Output the [x, y] coordinate of the center of the cell containing the given text.  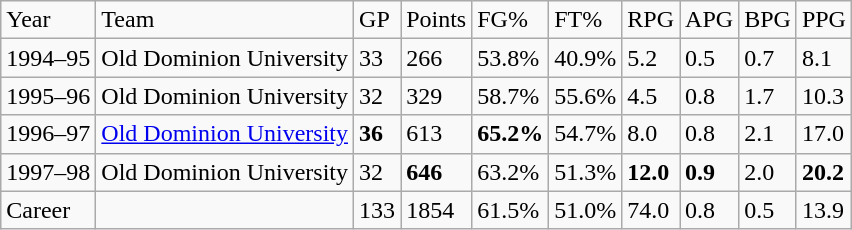
0.9 [710, 172]
63.2% [510, 172]
33 [378, 58]
2.1 [768, 134]
2.0 [768, 172]
GP [378, 20]
329 [436, 96]
133 [378, 210]
Year [48, 20]
51.3% [586, 172]
0.7 [768, 58]
65.2% [510, 134]
13.9 [824, 210]
BPG [768, 20]
40.9% [586, 58]
1.7 [768, 96]
8.0 [651, 134]
61.5% [510, 210]
Points [436, 20]
4.5 [651, 96]
36 [378, 134]
51.0% [586, 210]
1997–98 [48, 172]
5.2 [651, 58]
1996–97 [48, 134]
Career [48, 210]
646 [436, 172]
53.8% [510, 58]
55.6% [586, 96]
8.1 [824, 58]
1994–95 [48, 58]
FG% [510, 20]
266 [436, 58]
12.0 [651, 172]
PPG [824, 20]
74.0 [651, 210]
58.7% [510, 96]
APG [710, 20]
17.0 [824, 134]
FT% [586, 20]
10.3 [824, 96]
1854 [436, 210]
1995–96 [48, 96]
20.2 [824, 172]
54.7% [586, 134]
Team [225, 20]
RPG [651, 20]
613 [436, 134]
